Locate the cell with the specified text and output its (x, y) center coordinate. 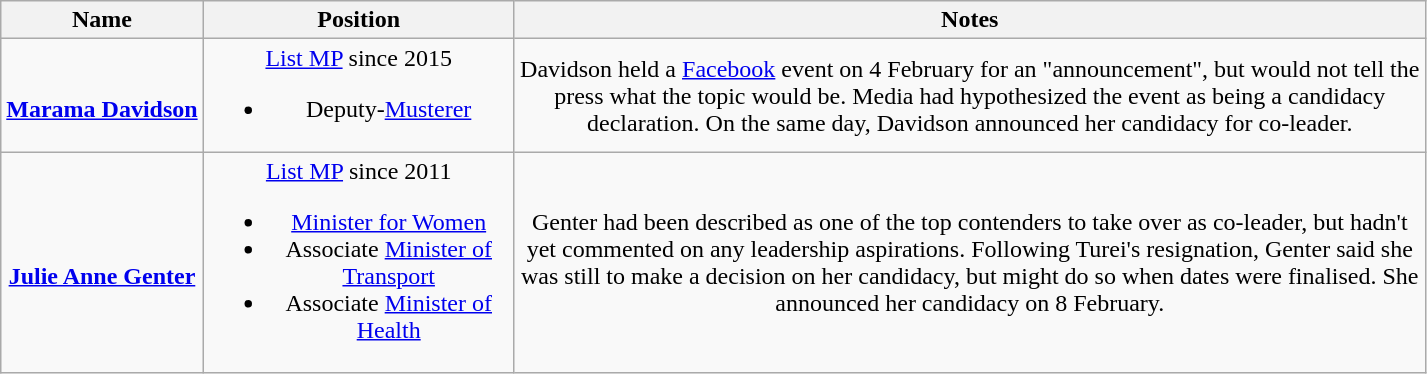
Position (358, 20)
Notes (970, 20)
Name (102, 20)
Marama Davidson (102, 96)
List MP since 2015Deputy-Musterer (358, 96)
List MP since 2011Minister for WomenAssociate Minister of TransportAssociate Minister of Health (358, 262)
Julie Anne Genter (102, 262)
